Return (x, y) of the center of cell containing provided text 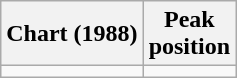
Peakposition (189, 34)
Chart (1988) (72, 34)
